Capture the cell that displays the provided text and extract its [X, Y] central coordinate. 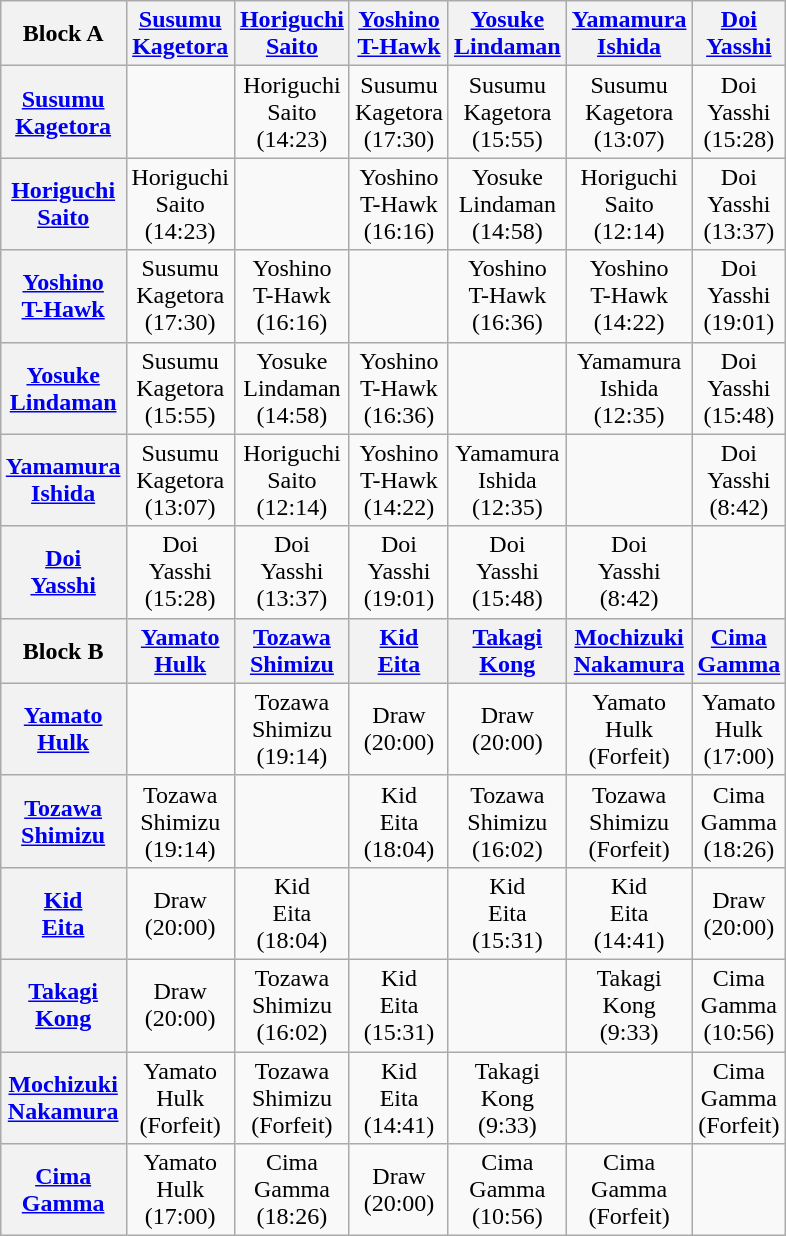
Block B [63, 650]
Block A [63, 34]
